Locate the cell with the specified text and output its (X, Y) center coordinate. 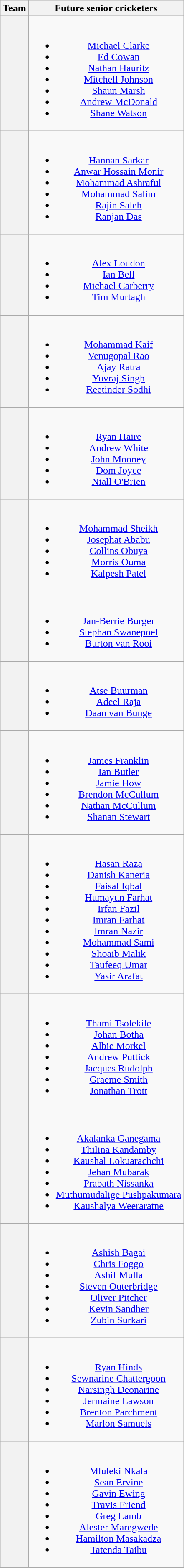
Ryan HaireAndrew WhiteJohn MooneyDom JoyceNiall O'Brien (106, 454)
Team (15, 8)
Akalanka GanegamaThilina KandambyKaushal LokuarachchiJehan MubarakPrabath NissankaMuthumudalige PushpakumaraKaushalya Weeraratne (106, 1167)
Ryan HindsSewnarine ChattergoonNarsingh DeonarineJermaine LawsonBrenton ParchmentMarlon Samuels (106, 1390)
Mohammad SheikhJosephat AbabuCollins ObuyaMorris OumaKalpesh Patel (106, 545)
Thami TsolekileJohan BothaAlbie MorkelAndrew PuttickJacques RudolphGraeme SmithJonathan Trott (106, 1051)
Alex LoudonIan BellMichael CarberryTim Murtagh (106, 275)
Michael ClarkeEd CowanNathan HauritzMitchell JohnsonShaun MarshAndrew McDonaldShane Watson (106, 73)
Hasan RazaDanish KaneriaFaisal IqbalHumayun FarhatIrfan FazilImran FarhatImran NazirMohammad SamiShoaib MalikTaufeeq UmarYasir Arafat (106, 914)
Hannan SarkarAnwar Hossain MonirMohammad AshrafulMohammad SalimRajin SalehRanjan Das (106, 183)
Ashish BagaiChris FoggoAshif MullaSteven OuterbridgeOliver PitcherKevin SandherZubin Surkari (106, 1281)
Future senior cricketers (106, 8)
Mluleki NkalaSean ErvineGavin EwingTravis FriendGreg LambAlester MaregwedeHamilton MasakadzaTatenda Taibu (106, 1505)
Jan-Berrie BurgerStephan SwanepoelBurton van Rooi (106, 626)
James FranklinIan ButlerJamie HowBrendon McCullumNathan McCullumShanan Stewart (106, 783)
Atse BuurmanAdeel RajaDaan van Bunge (106, 696)
Mohammad KaifVenugopal RaoAjay RatraYuvraj SinghReetinder Sodhi (106, 361)
